Output the (x, y) coordinate of the center of the cell containing the given text.  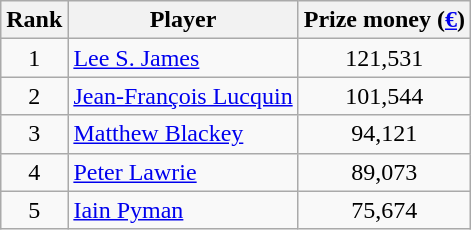
Prize money (€) (384, 20)
Jean-François Lucquin (183, 96)
4 (34, 172)
Iain Pyman (183, 210)
94,121 (384, 134)
Matthew Blackey (183, 134)
Player (183, 20)
75,674 (384, 210)
5 (34, 210)
121,531 (384, 58)
Rank (34, 20)
1 (34, 58)
101,544 (384, 96)
89,073 (384, 172)
Peter Lawrie (183, 172)
3 (34, 134)
Lee S. James (183, 58)
2 (34, 96)
